Find where the given text appears and provide that cell's center as (X, Y) coordinate. 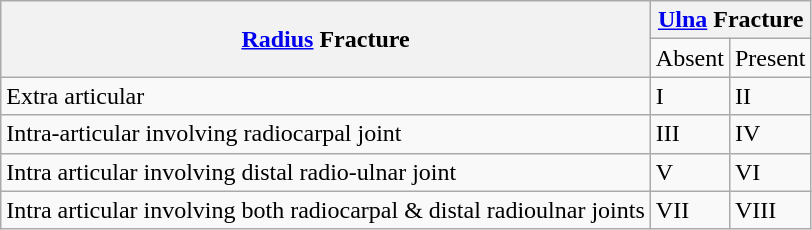
Present (770, 58)
Intra articular involving distal radio-ulnar joint (326, 172)
Intra-articular involving radiocarpal joint (326, 134)
Extra articular (326, 96)
Absent (690, 58)
Ulna Fracture (730, 20)
VIII (770, 210)
III (690, 134)
Radius Fracture (326, 39)
I (690, 96)
IV (770, 134)
V (690, 172)
II (770, 96)
VII (690, 210)
Intra articular involving both radiocarpal & distal radioulnar joints (326, 210)
VI (770, 172)
